From the cell containing the given text, extract its center point as (x, y) coordinate. 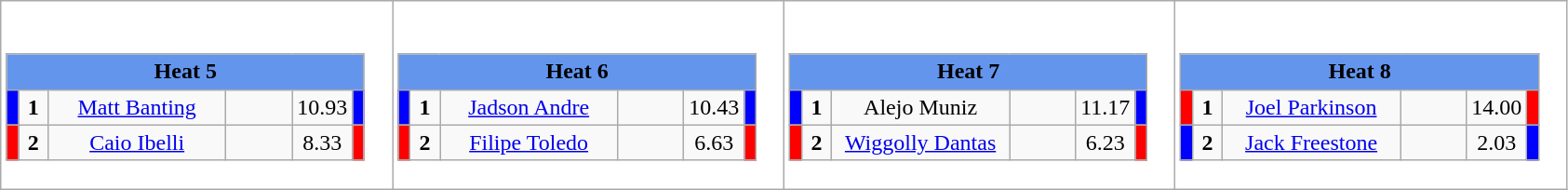
Alejo Muniz (921, 107)
2.03 (1496, 142)
Jadson Andre (529, 107)
Heat 6 (577, 72)
Heat 7 (968, 72)
8.33 (322, 142)
6.23 (1106, 142)
Joel Parkinson (1312, 107)
Matt Banting (138, 107)
Jack Freestone (1312, 142)
Heat 6 1 Jadson Andre 10.43 2 Filipe Toledo 6.63 (588, 95)
Filipe Toledo (529, 142)
6.63 (715, 142)
Wiggolly Dantas (921, 142)
14.00 (1496, 107)
Heat 5 (185, 72)
Caio Ibelli (138, 142)
11.17 (1106, 107)
Heat 8 1 Joel Parkinson 14.00 2 Jack Freestone 2.03 (1372, 95)
10.93 (322, 107)
Heat 8 (1360, 72)
Heat 5 1 Matt Banting 10.93 2 Caio Ibelli 8.33 (197, 95)
10.43 (715, 107)
Heat 7 1 Alejo Muniz 11.17 2 Wiggolly Dantas 6.23 (980, 95)
